Return (x, y) of the center of cell containing provided text 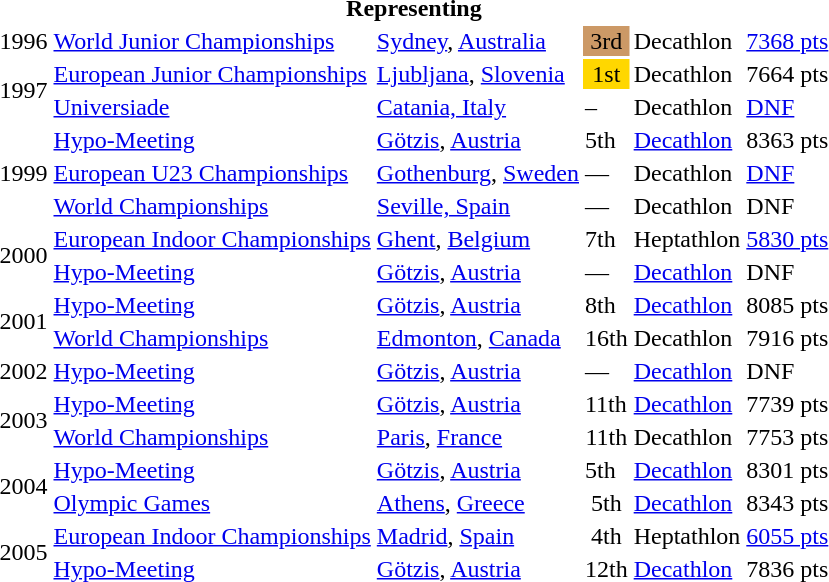
Seville, Spain (478, 206)
Ghent, Belgium (478, 239)
8th (606, 305)
4th (606, 536)
European U23 Championships (212, 173)
Madrid, Spain (478, 536)
Athens, Greece (478, 503)
Sydney, Australia (478, 41)
Paris, France (478, 437)
Gothenburg, Sweden (478, 173)
Ljubljana, Slovenia (478, 74)
3rd (606, 41)
16th (606, 338)
7th (606, 239)
Catania, Italy (478, 107)
Universiade (212, 107)
Olympic Games (212, 503)
Edmonton, Canada (478, 338)
1st (606, 74)
European Junior Championships (212, 74)
World Junior Championships (212, 41)
– (606, 107)
